From the cell containing the given text, extract its center point as [x, y] coordinate. 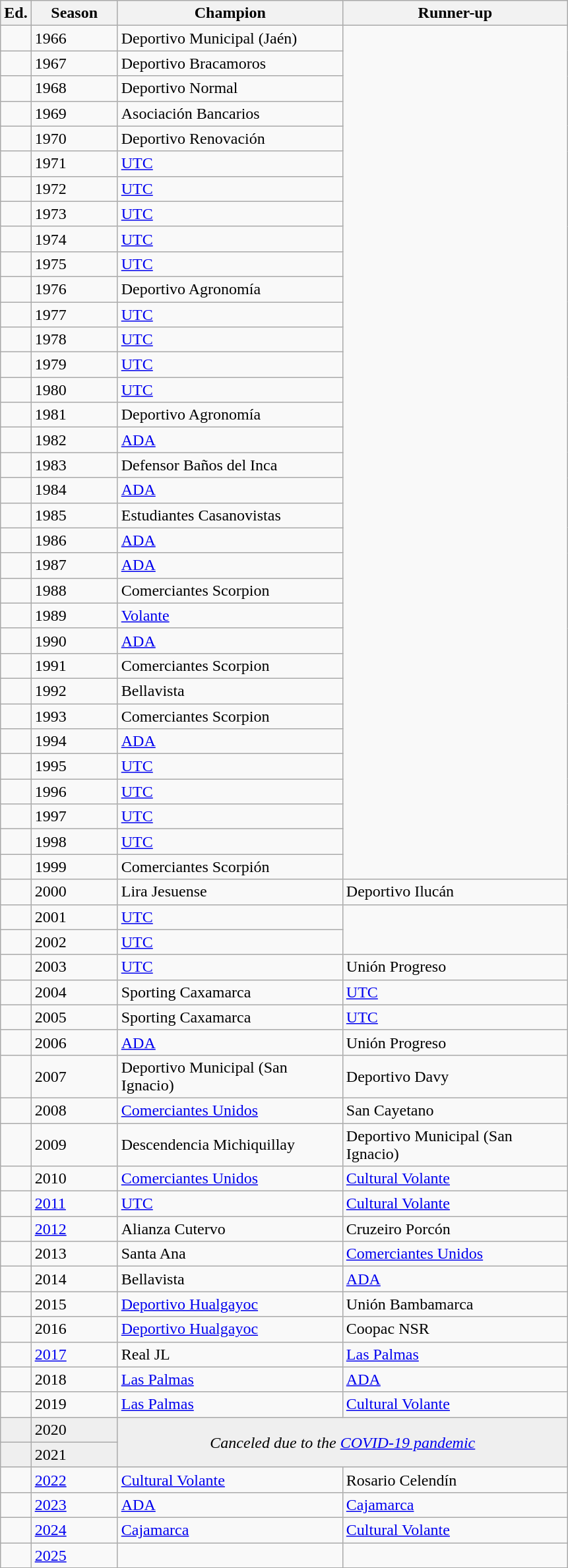
Deportivo Renovación [230, 139]
Comerciantes Scorpión [230, 867]
1969 [74, 113]
1988 [74, 590]
2025 [74, 1555]
1989 [74, 615]
2014 [74, 1279]
Deportivo Normal [230, 88]
1994 [74, 741]
2021 [74, 1455]
2010 [74, 1179]
Lira Jesuense [230, 892]
2011 [74, 1204]
1998 [74, 842]
Canceled due to the COVID-19 pandemic [342, 1442]
2024 [74, 1530]
Season [74, 13]
Rosario Celendín [455, 1480]
2001 [74, 917]
2017 [74, 1354]
1995 [74, 767]
2015 [74, 1304]
Cruzeiro Porcón [455, 1229]
2002 [74, 942]
Deportivo Davy [455, 1077]
Ed. [16, 13]
Deportivo Ilucán [455, 892]
Defensor Baños del Inca [230, 465]
2019 [74, 1404]
2009 [74, 1144]
1977 [74, 315]
1968 [74, 88]
Champion [230, 13]
1991 [74, 666]
1983 [74, 465]
1981 [74, 415]
Estudiantes Casanovistas [230, 515]
1993 [74, 716]
Coopac NSR [455, 1329]
Descendencia Michiquillay [230, 1144]
Santa Ana [230, 1254]
Volante [230, 615]
Alianza Cutervo [230, 1229]
1987 [74, 565]
1972 [74, 189]
2020 [74, 1429]
1967 [74, 63]
2012 [74, 1229]
1971 [74, 164]
2000 [74, 892]
1990 [74, 641]
2016 [74, 1329]
1976 [74, 289]
2013 [74, 1254]
1978 [74, 340]
Real JL [230, 1354]
Asociación Bancarios [230, 113]
Runner-up [455, 13]
2018 [74, 1379]
1997 [74, 817]
2004 [74, 992]
1986 [74, 540]
1992 [74, 691]
1979 [74, 365]
2007 [74, 1077]
Deportivo Bracamoros [230, 63]
2006 [74, 1042]
1985 [74, 515]
2008 [74, 1110]
1982 [74, 440]
1973 [74, 214]
1966 [74, 38]
San Cayetano [455, 1110]
2023 [74, 1505]
1999 [74, 867]
1996 [74, 792]
Deportivo Municipal (Jaén) [230, 38]
2003 [74, 967]
2005 [74, 1017]
1975 [74, 264]
Unión Bambamarca [455, 1304]
1984 [74, 490]
1974 [74, 239]
2022 [74, 1480]
1980 [74, 390]
1970 [74, 139]
